Extract the (X, Y) coordinate from the center of the cell holding the provided text.  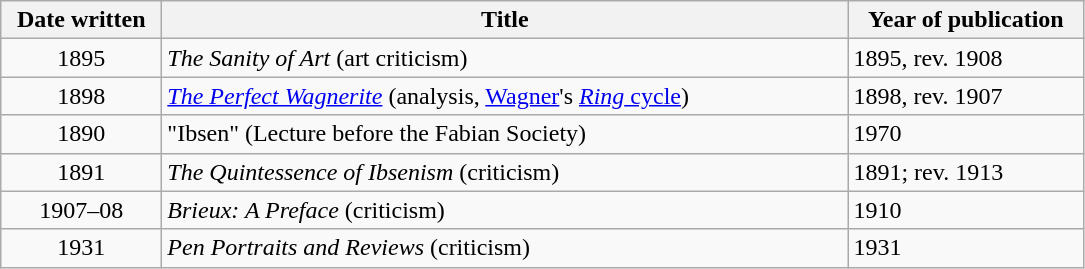
Brieux: A Preface (criticism) (505, 210)
1891 (82, 172)
"Ibsen" (Lecture before the Fabian Society) (505, 134)
The Sanity of Art (art criticism) (505, 58)
The Quintessence of Ibsenism (criticism) (505, 172)
1970 (966, 134)
Pen Portraits and Reviews (criticism) (505, 248)
Year of publication (966, 20)
1895, rev. 1908 (966, 58)
1907–08 (82, 210)
Date written (82, 20)
1891; rev. 1913 (966, 172)
1898 (82, 96)
1910 (966, 210)
Title (505, 20)
The Perfect Wagnerite (analysis, Wagner's Ring cycle) (505, 96)
1898, rev. 1907 (966, 96)
1890 (82, 134)
1895 (82, 58)
